Locate the cell with the specified text and output its [X, Y] center coordinate. 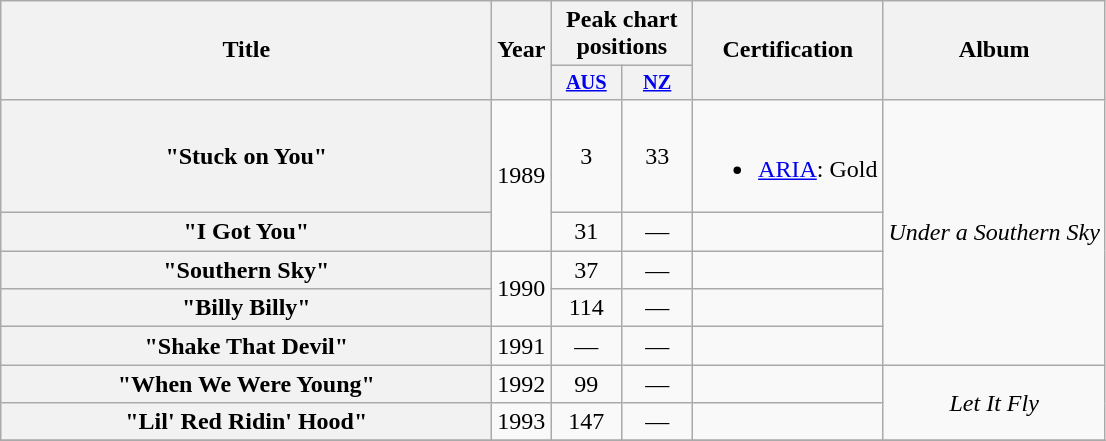
"I Got You" [246, 232]
"Stuck on You" [246, 156]
147 [586, 422]
"When We Were Young" [246, 384]
Let It Fly [994, 403]
Certification [788, 50]
99 [586, 384]
"Shake That Devil" [246, 346]
31 [586, 232]
1992 [522, 384]
ARIA: Gold [788, 156]
33 [658, 156]
AUS [586, 83]
37 [586, 270]
"Southern Sky" [246, 270]
Under a Southern Sky [994, 232]
"Billy Billy" [246, 308]
Title [246, 50]
3 [586, 156]
1989 [522, 174]
Year [522, 50]
114 [586, 308]
NZ [658, 83]
1990 [522, 289]
1993 [522, 422]
"Lil' Red Ridin' Hood" [246, 422]
Album [994, 50]
Peak chart positions [622, 34]
1991 [522, 346]
